Identify which cell holds the provided text, then report its (X, Y) central coordinate. 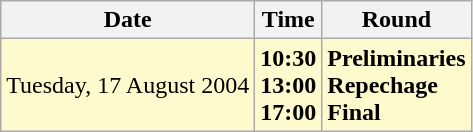
Round (396, 20)
Tuesday, 17 August 2004 (128, 85)
Time (288, 20)
10:3013:0017:00 (288, 85)
PreliminariesRepechageFinal (396, 85)
Date (128, 20)
